Return (X, Y) of the center of cell containing provided text 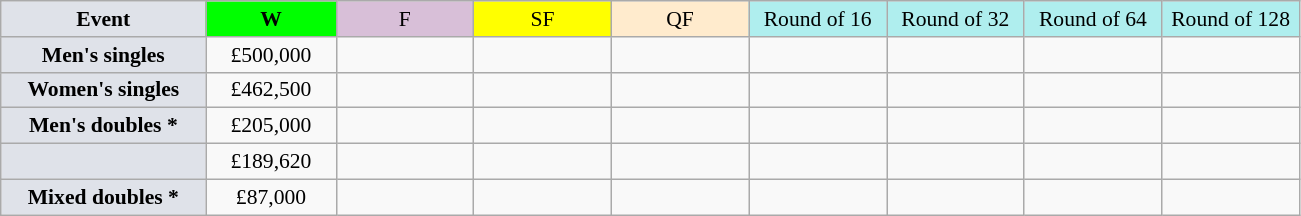
£205,000 (271, 126)
£189,620 (271, 162)
Round of 32 (955, 19)
Round of 16 (818, 19)
Mixed doubles * (104, 197)
Women's singles (104, 90)
W (271, 19)
Round of 64 (1093, 19)
Men's doubles * (104, 126)
Event (104, 19)
Men's singles (104, 55)
QF (680, 19)
Round of 128 (1231, 19)
SF (543, 19)
F (405, 19)
£87,000 (271, 197)
£462,500 (271, 90)
£500,000 (271, 55)
